Search for the cell housing the specified text and yield its [X, Y] center coordinate. 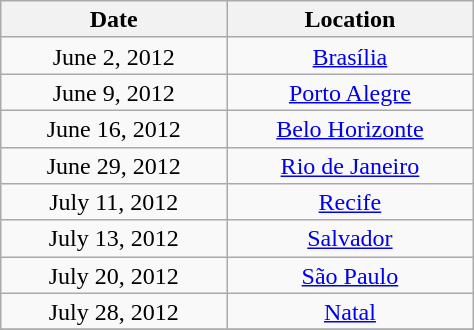
July 20, 2012 [114, 276]
Rio de Janeiro [350, 166]
Date [114, 20]
Natal [350, 312]
Recife [350, 202]
Porto Alegre [350, 92]
June 9, 2012 [114, 92]
June 16, 2012 [114, 128]
June 2, 2012 [114, 56]
Location [350, 20]
July 28, 2012 [114, 312]
Brasília [350, 56]
July 11, 2012 [114, 202]
Belo Horizonte [350, 128]
June 29, 2012 [114, 166]
São Paulo [350, 276]
July 13, 2012 [114, 238]
Salvador [350, 238]
